Return the (x, y) coordinate for the center point of the cell that contains the specified text.  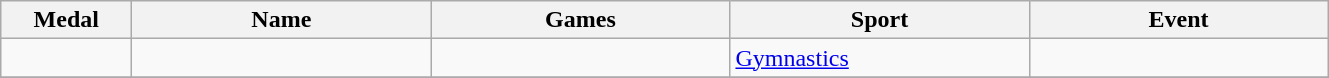
Medal (66, 20)
Games (580, 20)
Sport (880, 20)
Event (1178, 20)
Name (282, 20)
Gymnastics (880, 58)
